Return [x, y] of the center of cell containing provided text 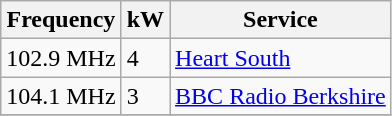
3 [145, 96]
104.1 MHz [61, 96]
Frequency [61, 20]
Heart South [281, 58]
4 [145, 58]
kW [145, 20]
102.9 MHz [61, 58]
Service [281, 20]
BBC Radio Berkshire [281, 96]
